Identify which cell holds the provided text, then report its [X, Y] central coordinate. 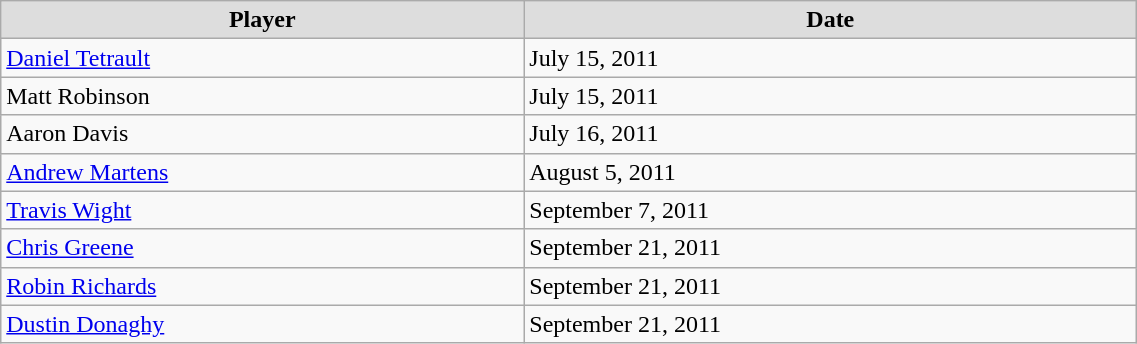
Andrew Martens [262, 172]
Travis Wight [262, 210]
Date [830, 20]
Robin Richards [262, 286]
July 16, 2011 [830, 134]
Daniel Tetrault [262, 58]
Matt Robinson [262, 96]
Player [262, 20]
August 5, 2011 [830, 172]
Chris Greene [262, 248]
Dustin Donaghy [262, 324]
September 7, 2011 [830, 210]
Aaron Davis [262, 134]
